Scan for the cell matching the given text and deliver its [x, y] coordinate at center. 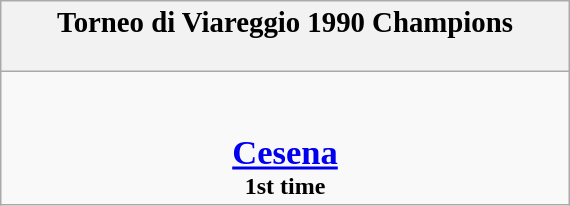
Torneo di Viareggio 1990 Champions [284, 36]
Cesena1st time [284, 138]
